Return (X, Y) of the center of cell containing provided text 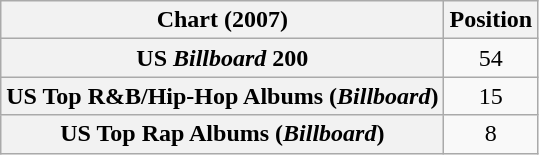
US Top Rap Albums (Billboard) (222, 134)
US Billboard 200 (222, 58)
Chart (2007) (222, 20)
Position (491, 20)
54 (491, 58)
8 (491, 134)
15 (491, 96)
US Top R&B/Hip-Hop Albums (Billboard) (222, 96)
